Provide the (X, Y) coordinate of the cell's center where the given text is located.  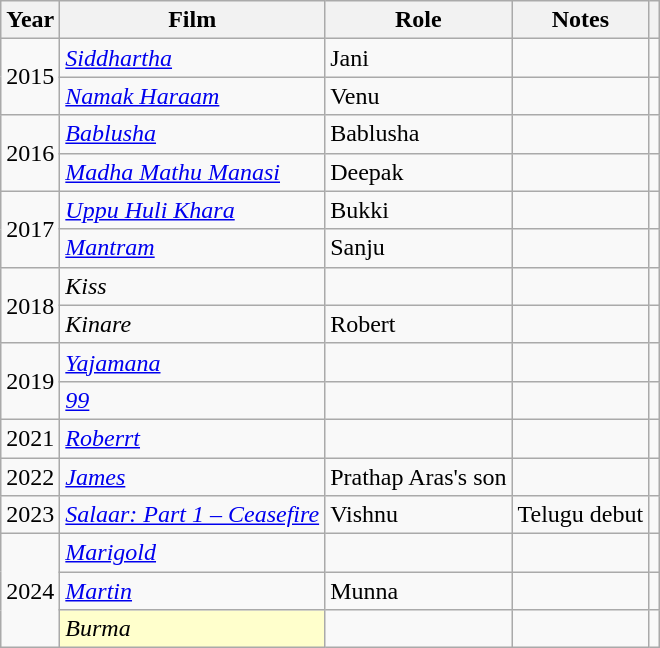
2017 (30, 229)
Burma (192, 629)
Martin (192, 591)
Kinare (192, 324)
Notes (580, 20)
99 (192, 400)
Yajamana (192, 362)
James (192, 477)
Role (418, 20)
Jani (418, 58)
2022 (30, 477)
Prathap Aras's son (418, 477)
2023 (30, 515)
Uppu Huli Khara (192, 210)
2021 (30, 438)
Bukki (418, 210)
Roberrt (192, 438)
Mantram (192, 248)
2019 (30, 381)
Robert (418, 324)
2016 (30, 153)
Siddhartha (192, 58)
Vishnu (418, 515)
Film (192, 20)
Year (30, 20)
Salaar: Part 1 – Ceasefire (192, 515)
2024 (30, 591)
Marigold (192, 553)
Deepak (418, 172)
2018 (30, 305)
Venu (418, 96)
Namak Haraam (192, 96)
Kiss (192, 286)
2015 (30, 77)
Madha Mathu Manasi (192, 172)
Sanju (418, 248)
Telugu debut (580, 515)
Munna (418, 591)
